Find where the given text appears and provide that cell's center as [X, Y] coordinate. 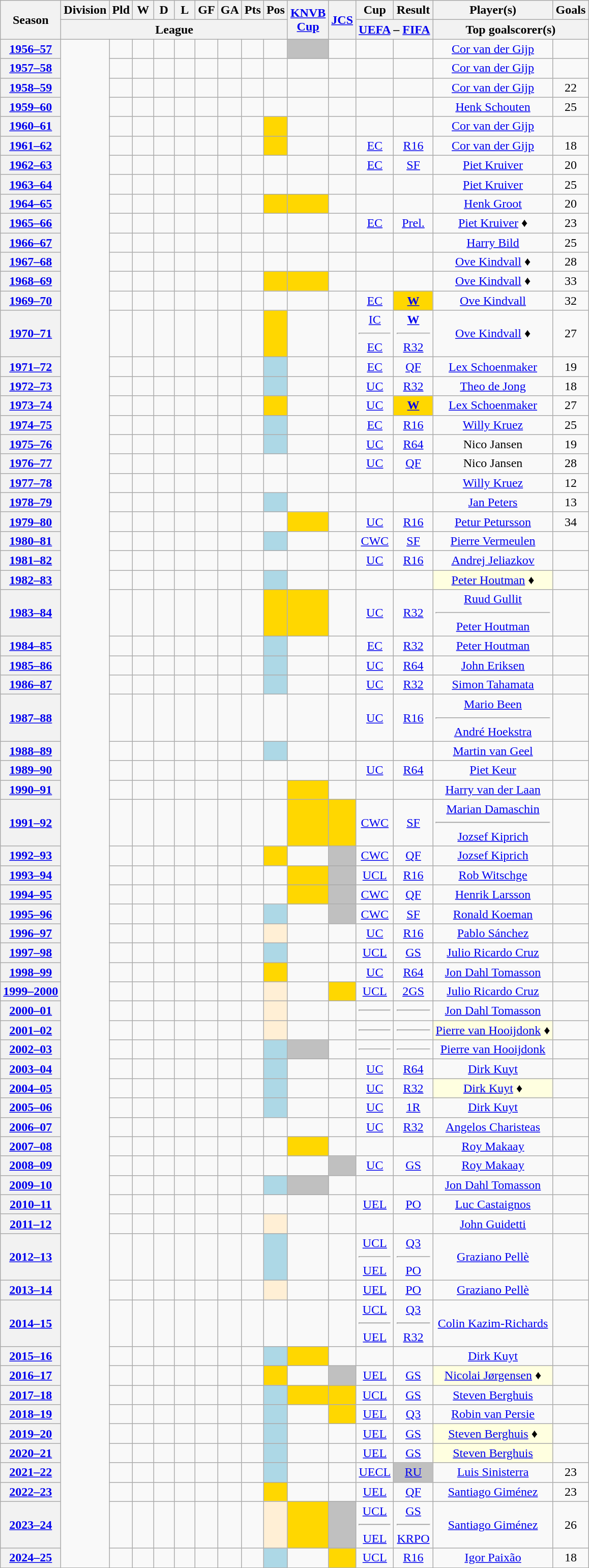
1971–72 [31, 367]
1986–87 [31, 685]
2018–19 [31, 1414]
Angelos Charisteas [493, 1127]
Igor Paixão [493, 1558]
Petur Petursson [493, 521]
Martin van Geel [493, 751]
1964–65 [31, 204]
GA [230, 10]
1975–76 [31, 444]
12 [571, 483]
1967–68 [31, 262]
2017–18 [31, 1395]
John Eriksen [493, 665]
1961–62 [31, 146]
Henk Schouten [493, 107]
Season [31, 20]
2021–22 [31, 1472]
2006–07 [31, 1127]
Peter Houtman [493, 646]
1976–77 [31, 463]
2019–20 [31, 1434]
2007–08 [31, 1146]
GF [207, 10]
Dirk Kuyt ♦ [493, 1088]
Division [85, 10]
2GS [413, 992]
1974–75 [31, 425]
1972–73 [31, 386]
13 [571, 502]
Cup [375, 10]
Simon Tahamata [493, 685]
UECL [375, 1472]
2003–04 [31, 1069]
2024–25 [31, 1558]
2000–01 [31, 1011]
1978–79 [31, 502]
Top goalscorer(s) [511, 30]
L [185, 10]
Piet Keur [493, 770]
1996–97 [31, 933]
1979–80 [31, 521]
1956–57 [31, 49]
1988–89 [31, 751]
1987–88 [31, 718]
1977–78 [31, 483]
1980–81 [31, 541]
22 [571, 88]
Henk Groot [493, 204]
1984–85 [31, 646]
Player(s) [493, 10]
2012–13 [31, 1257]
Pos [276, 10]
Andrej Jeliazkov [493, 560]
1959–60 [31, 107]
1995–96 [31, 914]
1997–98 [31, 952]
1957–58 [31, 68]
Nicolai Jørgensen ♦ [493, 1376]
Rob Witschge [493, 875]
Colin Kazim-Richards [493, 1323]
2008–09 [31, 1166]
2020–21 [31, 1453]
2013–14 [31, 1290]
1966–67 [31, 243]
1983–84 [31, 613]
2023–24 [31, 1525]
1985–86 [31, 665]
2015–16 [31, 1356]
1969–70 [31, 301]
JCS [342, 20]
Marian DamaschinJozsef Kiprich [493, 823]
Harry van der Laan [493, 790]
KNVBCup [308, 20]
Q3 [413, 1414]
2004–05 [31, 1088]
1998–99 [31, 972]
Q3R32 [413, 1323]
1968–69 [31, 281]
Robin van Persie [493, 1414]
2001–02 [31, 1030]
34 [571, 521]
1R [413, 1108]
1973–74 [31, 405]
1993–94 [31, 875]
Jozsef Kiprich [493, 856]
Result [413, 10]
1970–71 [31, 334]
GSKRPO [413, 1525]
1962–63 [31, 165]
2016–17 [31, 1376]
Jan Peters [493, 502]
Pierre van Hooijdonk ♦ [493, 1030]
Mario BeenAndré Hoekstra [493, 718]
Ronald Koeman [493, 914]
1960–61 [31, 126]
2009–10 [31, 1185]
UEFA – FIFA [395, 30]
1989–90 [31, 770]
D [164, 10]
2005–06 [31, 1108]
2002–03 [31, 1050]
1991–92 [31, 823]
2011–12 [31, 1224]
Ove Kindvall [493, 301]
Ruud GullitPeter Houtman [493, 613]
Piet Kruiver ♦ [493, 223]
ICEC [375, 334]
Peter Houtman ♦ [493, 579]
Pts [252, 10]
33 [571, 281]
1963–64 [31, 184]
Theo de Jong [493, 386]
Pablo Sánchez [493, 933]
1999–2000 [31, 992]
WR32 [413, 334]
Luis Sinisterra [493, 1472]
Goals [571, 10]
Q3PO [413, 1257]
32 [571, 301]
Pierre van Hooijdonk [493, 1050]
Steven Berghuis ♦ [493, 1434]
RU [413, 1472]
1965–66 [31, 223]
2022–23 [31, 1492]
1958–59 [31, 88]
John Guidetti [493, 1224]
2010–11 [31, 1204]
Pierre Vermeulen [493, 541]
Harry Bild [493, 243]
1992–93 [31, 856]
Luc Castaignos [493, 1204]
League [174, 30]
1990–91 [31, 790]
Henrik Larsson [493, 894]
Prel. [413, 223]
26 [571, 1525]
1994–95 [31, 894]
1982–83 [31, 579]
2014–15 [31, 1323]
1981–82 [31, 560]
Pld [121, 10]
